Output the [X, Y] coordinate of the center of the cell containing the given text.  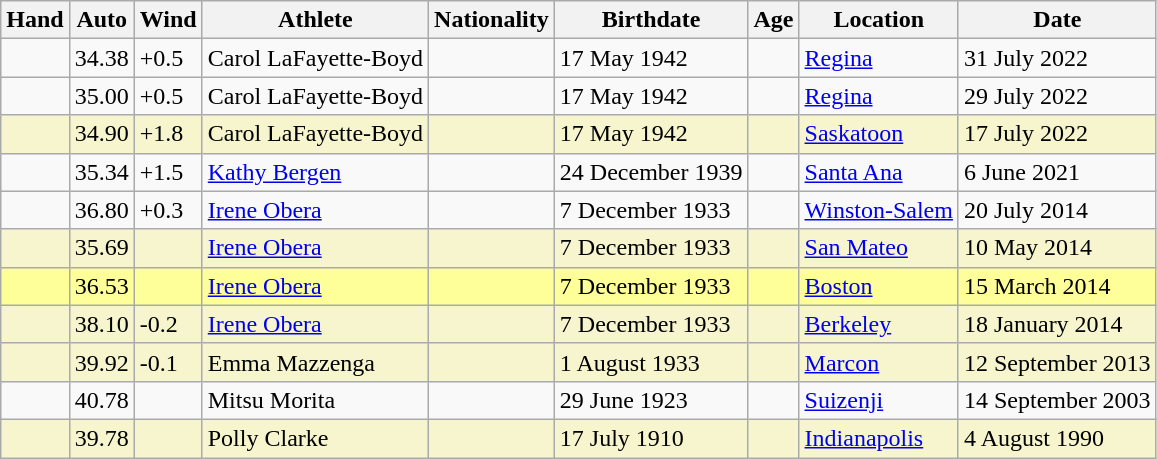
Polly Clarke [315, 438]
12 September 2013 [1057, 362]
10 May 2014 [1057, 248]
34.90 [102, 134]
36.53 [102, 286]
31 July 2022 [1057, 58]
18 January 2014 [1057, 324]
35.34 [102, 172]
6 June 2021 [1057, 172]
Indianapolis [878, 438]
20 July 2014 [1057, 210]
35.69 [102, 248]
14 September 2003 [1057, 400]
+1.8 [168, 134]
38.10 [102, 324]
Marcon [878, 362]
San Mateo [878, 248]
34.38 [102, 58]
Wind [168, 20]
Suizenji [878, 400]
17 July 2022 [1057, 134]
Kathy Bergen [315, 172]
39.92 [102, 362]
1 August 1933 [651, 362]
40.78 [102, 400]
Auto [102, 20]
29 July 2022 [1057, 96]
Winston-Salem [878, 210]
17 July 1910 [651, 438]
Saskatoon [878, 134]
4 August 1990 [1057, 438]
Berkeley [878, 324]
Santa Ana [878, 172]
-0.2 [168, 324]
39.78 [102, 438]
35.00 [102, 96]
+0.3 [168, 210]
Age [774, 20]
Emma Mazzenga [315, 362]
15 March 2014 [1057, 286]
Nationality [492, 20]
36.80 [102, 210]
Athlete [315, 20]
Birthdate [651, 20]
Boston [878, 286]
Hand [35, 20]
-0.1 [168, 362]
24 December 1939 [651, 172]
Location [878, 20]
Date [1057, 20]
Mitsu Morita [315, 400]
+1.5 [168, 172]
29 June 1923 [651, 400]
